Identify which cell holds the provided text, then report its (x, y) central coordinate. 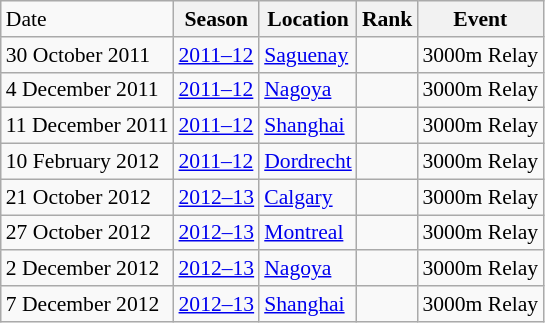
Event (480, 19)
21 October 2012 (88, 197)
Saguenay (308, 55)
Season (217, 19)
4 December 2011 (88, 90)
10 February 2012 (88, 162)
2 December 2012 (88, 269)
Rank (388, 19)
Montreal (308, 233)
Date (88, 19)
Dordrecht (308, 162)
30 October 2011 (88, 55)
27 October 2012 (88, 233)
Calgary (308, 197)
7 December 2012 (88, 304)
Location (308, 19)
11 December 2011 (88, 126)
